Capture the cell that displays the provided text and extract its [x, y] central coordinate. 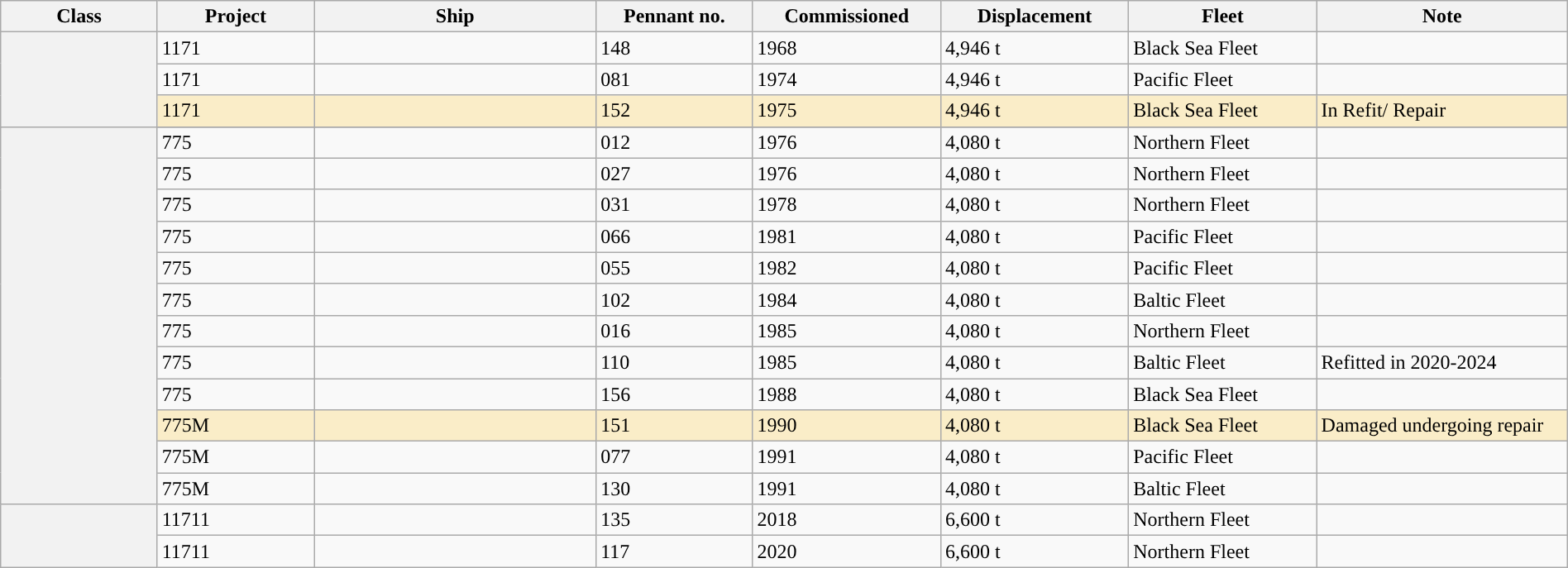
027 [675, 174]
In Refit/ Repair [1442, 111]
Note [1442, 17]
1982 [847, 268]
077 [675, 457]
148 [675, 48]
135 [675, 520]
Project [235, 17]
102 [675, 299]
117 [675, 551]
1975 [847, 111]
Pennant no. [675, 17]
1990 [847, 426]
156 [675, 394]
Commissioned [847, 17]
152 [675, 111]
012 [675, 142]
081 [675, 79]
1974 [847, 79]
2018 [847, 520]
1968 [847, 48]
055 [675, 268]
Fleet [1222, 17]
130 [675, 489]
110 [675, 362]
Damaged undergoing repair [1442, 426]
Refitted in 2020-2024 [1442, 362]
1988 [847, 394]
Class [79, 17]
151 [675, 426]
2020 [847, 551]
1981 [847, 236]
1984 [847, 299]
066 [675, 236]
1978 [847, 205]
031 [675, 205]
Ship [455, 17]
Displacement [1034, 17]
016 [675, 331]
